Locate the cell with the specified text and output its (x, y) center coordinate. 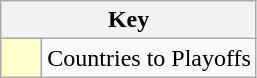
Key (129, 20)
Countries to Playoffs (150, 58)
